Scan for the cell matching the given text and deliver its [X, Y] coordinate at center. 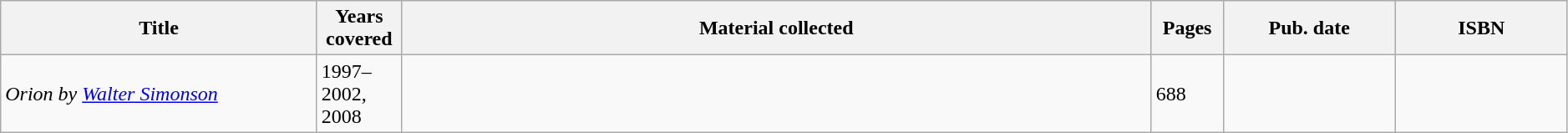
Orion by Walter Simonson [159, 94]
Pages [1187, 28]
688 [1187, 94]
ISBN [1481, 28]
Title [159, 28]
Pub. date [1309, 28]
1997–2002, 2008 [359, 94]
Years covered [359, 28]
Material collected [776, 28]
